Detect which cell encompasses the target text, then output its (X, Y) center coordinate. 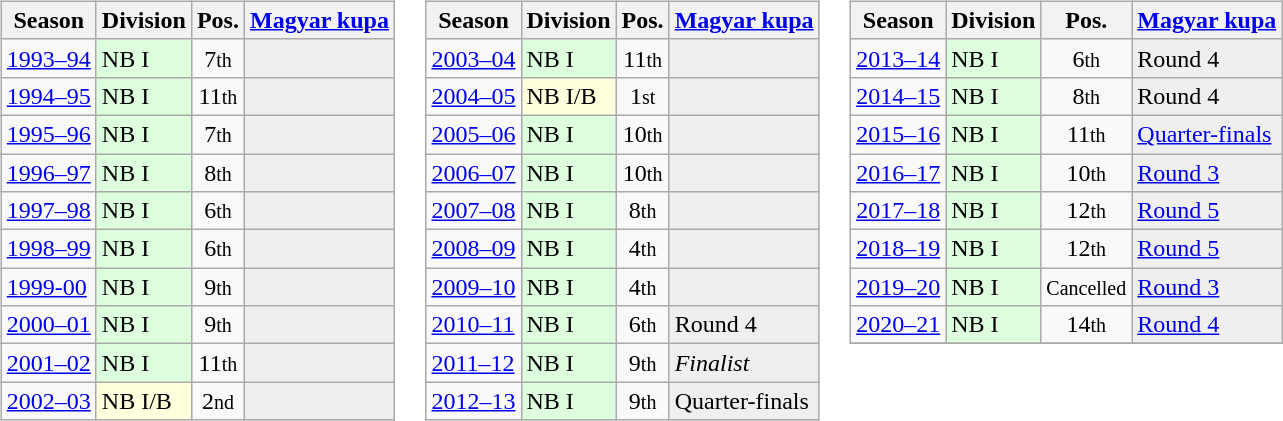
2001–02 (48, 363)
2008–09 (474, 249)
2020–21 (898, 325)
2012–13 (474, 401)
2017–18 (898, 211)
Finalist (744, 363)
1996–97 (48, 173)
2002–03 (48, 401)
2005–06 (474, 134)
2009–10 (474, 287)
1998–99 (48, 249)
2019–20 (898, 287)
1999-00 (48, 287)
1st (642, 96)
2007–08 (474, 211)
1997–98 (48, 211)
2016–17 (898, 173)
2018–19 (898, 249)
14th (1086, 325)
Cancelled (1086, 287)
2011–12 (474, 363)
2015–16 (898, 134)
1994–95 (48, 96)
1995–96 (48, 134)
2010–11 (474, 325)
2003–04 (474, 58)
2006–07 (474, 173)
2014–15 (898, 96)
2004–05 (474, 96)
2000–01 (48, 325)
2nd (218, 401)
2013–14 (898, 58)
1993–94 (48, 58)
